Identify which cell holds the provided text, then report its (X, Y) central coordinate. 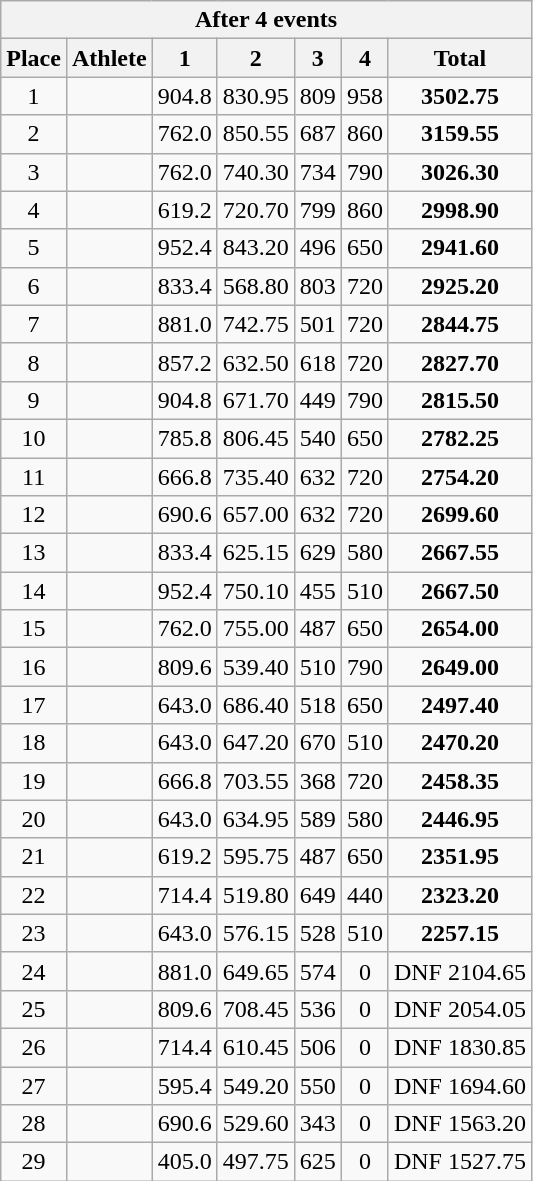
625 (318, 1162)
12 (34, 515)
405.0 (184, 1162)
506 (318, 1047)
540 (318, 438)
6 (34, 286)
2470.20 (460, 743)
539.40 (256, 667)
803 (318, 286)
440 (364, 895)
2497.40 (460, 705)
595.4 (184, 1085)
799 (318, 210)
703.55 (256, 781)
610.45 (256, 1047)
2351.95 (460, 857)
11 (34, 477)
Total (460, 58)
735.40 (256, 477)
455 (318, 591)
830.95 (256, 96)
687 (318, 134)
809 (318, 96)
2844.75 (460, 324)
21 (34, 857)
17 (34, 705)
568.80 (256, 286)
497.75 (256, 1162)
DNF 2104.65 (460, 971)
2754.20 (460, 477)
28 (34, 1124)
958 (364, 96)
501 (318, 324)
3159.55 (460, 134)
9 (34, 400)
3502.75 (460, 96)
16 (34, 667)
29 (34, 1162)
2815.50 (460, 400)
14 (34, 591)
After 4 events (266, 20)
15 (34, 629)
670 (318, 743)
536 (318, 1009)
2323.20 (460, 895)
589 (318, 819)
13 (34, 553)
Athlete (109, 58)
742.75 (256, 324)
2998.90 (460, 210)
24 (34, 971)
2649.00 (460, 667)
843.20 (256, 248)
2782.25 (460, 438)
850.55 (256, 134)
519.80 (256, 895)
629 (318, 553)
449 (318, 400)
708.45 (256, 1009)
755.00 (256, 629)
20 (34, 819)
2446.95 (460, 819)
549.20 (256, 1085)
2458.35 (460, 781)
2699.60 (460, 515)
686.40 (256, 705)
518 (318, 705)
857.2 (184, 362)
2667.50 (460, 591)
25 (34, 1009)
DNF 1563.20 (460, 1124)
343 (318, 1124)
DNF 1527.75 (460, 1162)
618 (318, 362)
576.15 (256, 933)
19 (34, 781)
625.15 (256, 553)
22 (34, 895)
750.10 (256, 591)
649.65 (256, 971)
2667.55 (460, 553)
720.70 (256, 210)
529.60 (256, 1124)
647.20 (256, 743)
8 (34, 362)
26 (34, 1047)
634.95 (256, 819)
785.8 (184, 438)
10 (34, 438)
2257.15 (460, 933)
550 (318, 1085)
2941.60 (460, 248)
5 (34, 248)
3026.30 (460, 172)
368 (318, 781)
657.00 (256, 515)
595.75 (256, 857)
18 (34, 743)
7 (34, 324)
632.50 (256, 362)
734 (318, 172)
2925.20 (460, 286)
649 (318, 895)
27 (34, 1085)
574 (318, 971)
2654.00 (460, 629)
496 (318, 248)
DNF 2054.05 (460, 1009)
Place (34, 58)
528 (318, 933)
DNF 1694.60 (460, 1085)
23 (34, 933)
671.70 (256, 400)
806.45 (256, 438)
2827.70 (460, 362)
DNF 1830.85 (460, 1047)
740.30 (256, 172)
